Find where the given text appears and provide that cell's center as (X, Y) coordinate. 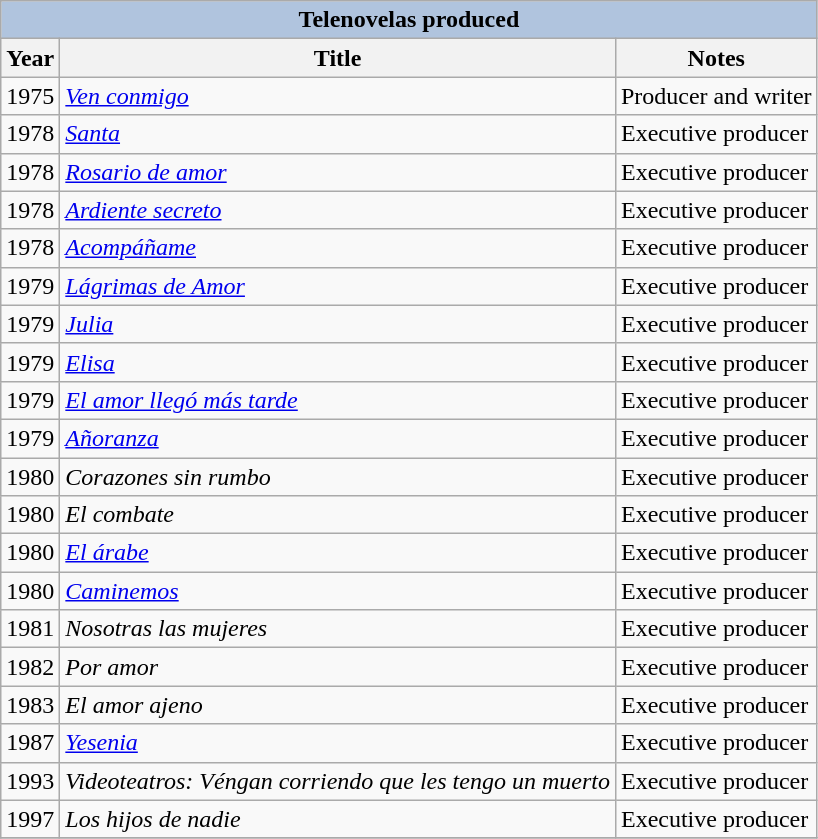
Producer and writer (716, 96)
Rosario de amor (338, 172)
Lágrimas de Amor (338, 286)
Elisa (338, 362)
1982 (30, 667)
Videoteatros: Véngan corriendo que les tengo un muerto (338, 781)
Year (30, 58)
Los hijos de nadie (338, 819)
Acompáñame (338, 248)
El árabe (338, 553)
1981 (30, 629)
Caminemos (338, 591)
1993 (30, 781)
1975 (30, 96)
El amor llegó más tarde (338, 400)
Title (338, 58)
Nosotras las mujeres (338, 629)
El amor ajeno (338, 705)
Ardiente secreto (338, 210)
Ven conmigo (338, 96)
1983 (30, 705)
El combate (338, 515)
Santa (338, 134)
Por amor (338, 667)
Julia (338, 324)
1987 (30, 743)
Notes (716, 58)
Añoranza (338, 438)
Yesenia (338, 743)
Telenovelas produced (409, 20)
Corazones sin rumbo (338, 477)
1997 (30, 819)
